Search for the cell housing the specified text and yield its (x, y) center coordinate. 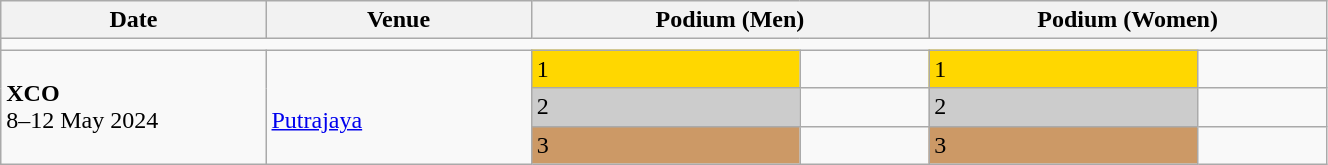
Putrajaya (398, 107)
Venue (398, 20)
XCO 8–12 May 2024 (134, 107)
Podium (Women) (1128, 20)
Podium (Men) (730, 20)
Date (134, 20)
